From the cell containing the given text, extract its center point as [X, Y] coordinate. 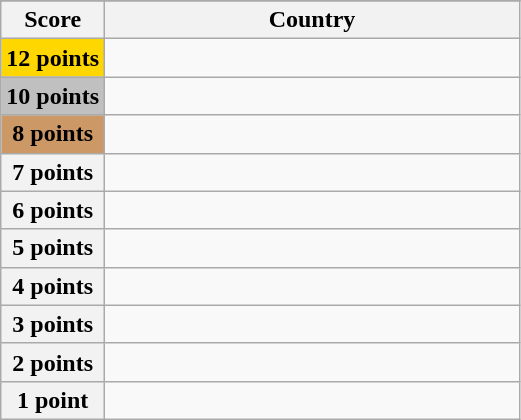
Country [312, 20]
4 points [53, 286]
5 points [53, 248]
6 points [53, 210]
2 points [53, 362]
7 points [53, 172]
12 points [53, 58]
10 points [53, 96]
8 points [53, 134]
1 point [53, 400]
Score [53, 20]
3 points [53, 324]
